Identify which cell holds the provided text, then report its [X, Y] central coordinate. 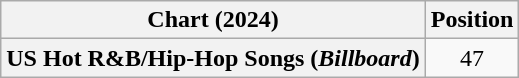
US Hot R&B/Hip-Hop Songs (Billboard) [213, 58]
47 [472, 58]
Chart (2024) [213, 20]
Position [472, 20]
